Locate the cell with the specified text and output its [x, y] center coordinate. 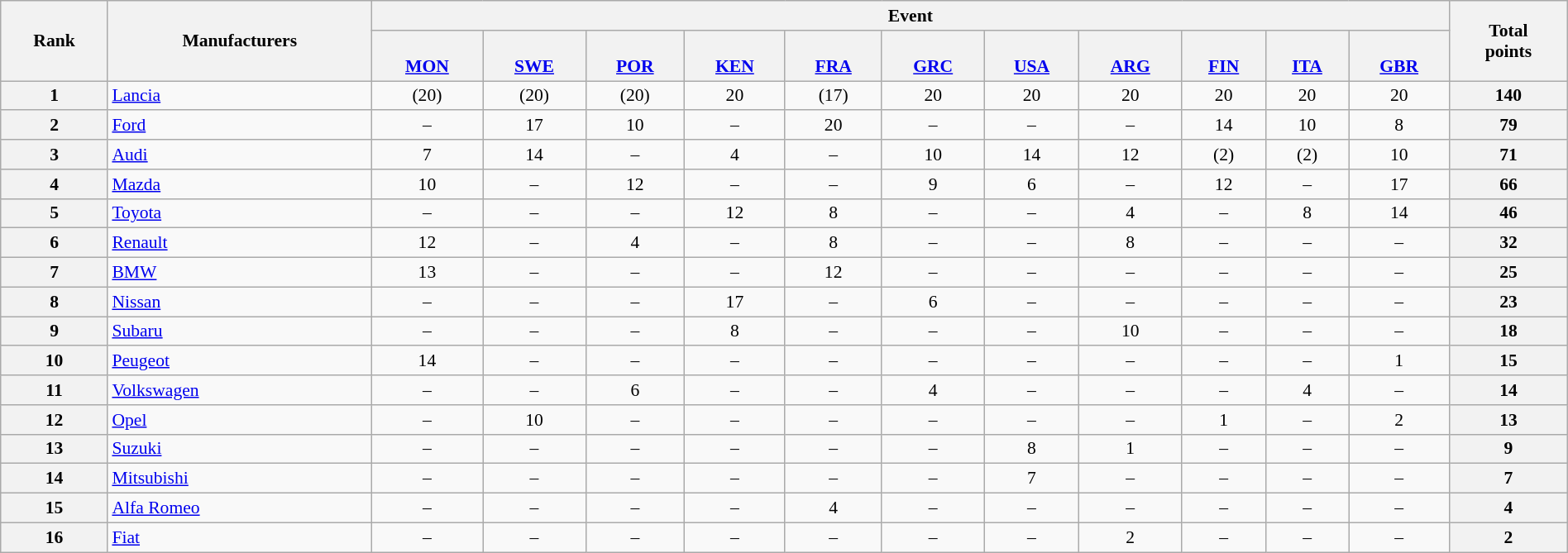
Rank [55, 41]
Alfa Romeo [240, 508]
Suzuki [240, 449]
Nissan [240, 302]
GRC [933, 56]
GBR [1399, 56]
POR [635, 56]
32 [1508, 243]
FIN [1224, 56]
11 [55, 390]
Toyota [240, 213]
ITA [1307, 56]
5 [55, 213]
Opel [240, 420]
Renault [240, 243]
KEN [734, 56]
Volkswagen [240, 390]
25 [1508, 273]
ARG [1131, 56]
66 [1508, 184]
140 [1508, 96]
SWE [534, 56]
71 [1508, 155]
3 [55, 155]
Subaru [240, 331]
Totalpoints [1508, 41]
FRA [834, 56]
18 [1508, 331]
Fiat [240, 537]
Audi [240, 155]
16 [55, 537]
Mitsubishi [240, 479]
Manufacturers [240, 41]
Event [911, 16]
79 [1508, 126]
Lancia [240, 96]
(17) [834, 96]
MON [427, 56]
Peugeot [240, 361]
23 [1508, 302]
Mazda [240, 184]
Ford [240, 126]
46 [1508, 213]
USA [1031, 56]
BMW [240, 273]
